Find where the given text appears and provide that cell's center as (X, Y) coordinate. 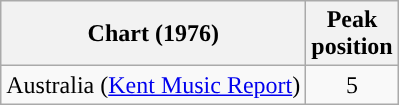
Australia (Kent Music Report) (154, 85)
5 (352, 85)
Chart (1976) (154, 34)
Peakposition (352, 34)
